Provide the [x, y] coordinate of the cell's center where the given text is located.  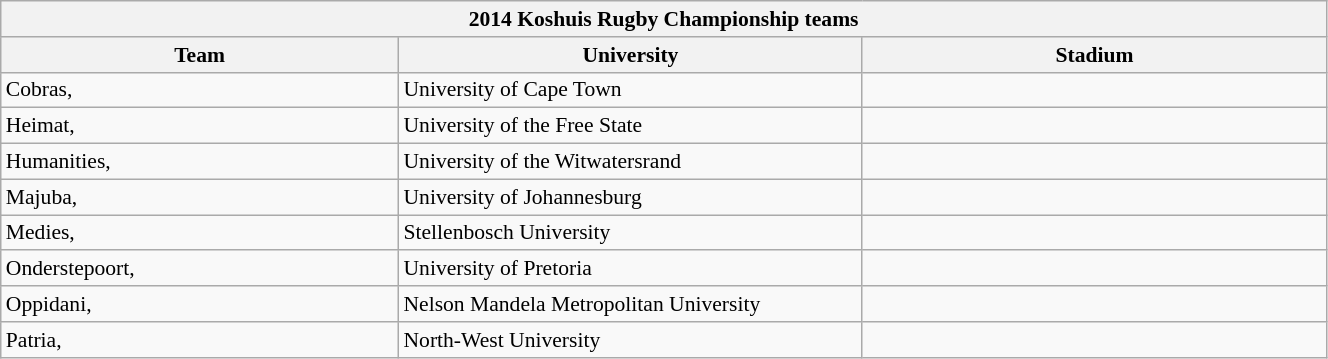
Team [200, 55]
Majuba, [200, 197]
University of the Witwatersrand [630, 162]
North-West University [630, 340]
University of Pretoria [630, 269]
University of Cape Town [630, 90]
University of Johannesburg [630, 197]
Patria, [200, 340]
Humanities, [200, 162]
Oppidani, [200, 304]
University [630, 55]
Nelson Mandela Metropolitan University [630, 304]
Medies, [200, 233]
University of the Free State [630, 126]
Onderstepoort, [200, 269]
Heimat, [200, 126]
Stellenbosch University [630, 233]
2014 Koshuis Rugby Championship teams [664, 19]
Stadium [1094, 55]
Cobras, [200, 90]
